Capture the cell that displays the provided text and extract its [X, Y] central coordinate. 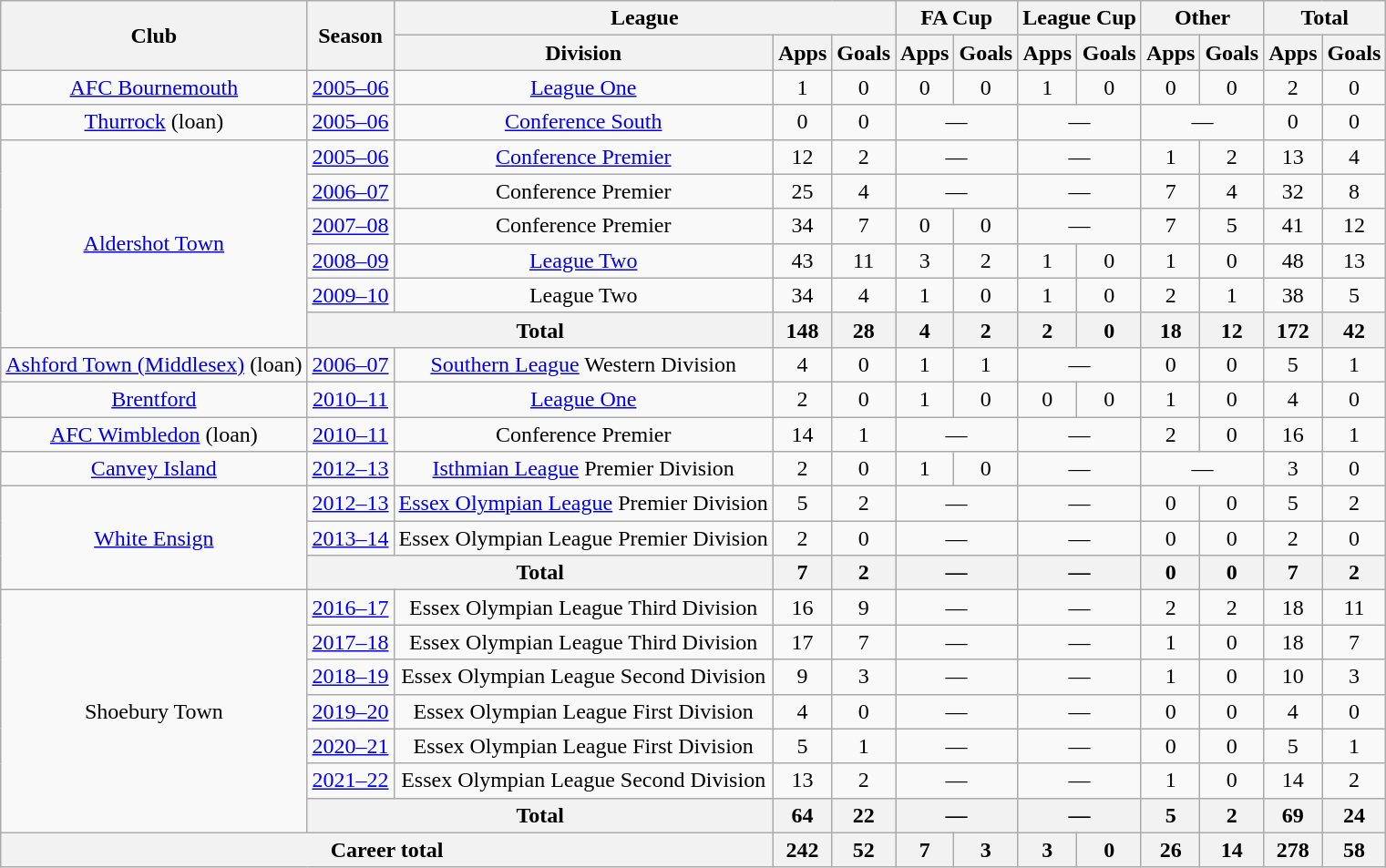
Other [1202, 18]
White Ensign [154, 538]
2016–17 [350, 608]
Ashford Town (Middlesex) (loan) [154, 364]
League [644, 18]
Career total [387, 850]
64 [802, 815]
Isthmian League Premier Division [583, 469]
2017–18 [350, 642]
22 [864, 815]
AFC Bournemouth [154, 87]
Canvey Island [154, 469]
10 [1293, 677]
Aldershot Town [154, 243]
2020–21 [350, 746]
38 [1293, 295]
17 [802, 642]
172 [1293, 330]
2008–09 [350, 260]
2007–08 [350, 226]
Thurrock (loan) [154, 122]
Division [583, 53]
2021–22 [350, 781]
148 [802, 330]
48 [1293, 260]
Season [350, 36]
League Cup [1080, 18]
2018–19 [350, 677]
25 [802, 191]
41 [1293, 226]
42 [1354, 330]
2009–10 [350, 295]
Club [154, 36]
Southern League Western Division [583, 364]
43 [802, 260]
AFC Wimbledon (loan) [154, 434]
69 [1293, 815]
52 [864, 850]
32 [1293, 191]
FA Cup [957, 18]
8 [1354, 191]
24 [1354, 815]
Shoebury Town [154, 711]
Brentford [154, 399]
2013–14 [350, 538]
26 [1170, 850]
242 [802, 850]
28 [864, 330]
Conference South [583, 122]
58 [1354, 850]
278 [1293, 850]
2019–20 [350, 711]
